For the text-containing cell, return its midpoint in (x, y) coordinate format. 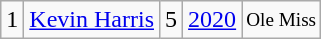
5 (172, 20)
1 (12, 20)
Kevin Harris (92, 20)
Ole Miss (282, 20)
2020 (212, 20)
